Identify which cell holds the provided text, then report its (x, y) central coordinate. 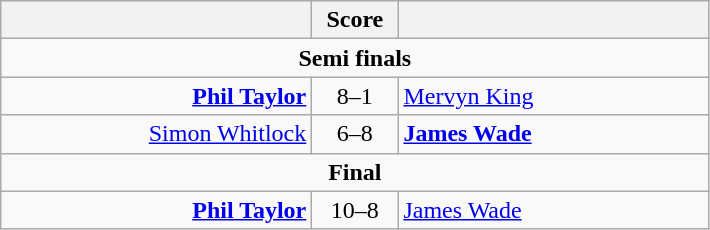
Simon Whitlock (156, 134)
8–1 (355, 96)
Score (355, 20)
Final (355, 172)
Mervyn King (554, 96)
6–8 (355, 134)
10–8 (355, 210)
Semi finals (355, 58)
